Determine the (x, y) coordinate at the center of the cell enclosing the given text.  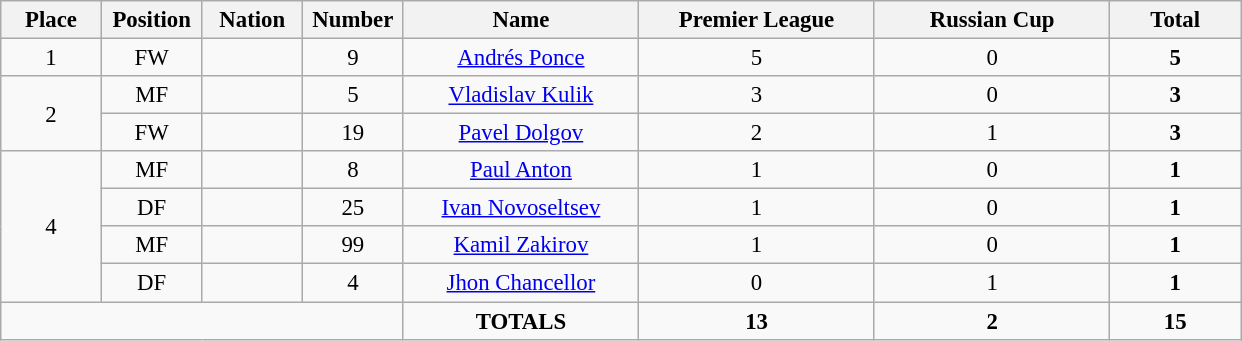
Kamil Zakirov (521, 245)
Nation (252, 20)
Vladislav Kulik (521, 95)
Andrés Ponce (521, 58)
Number (354, 20)
TOTALS (521, 321)
Position (152, 20)
Jhon Chancellor (521, 283)
Russian Cup (992, 20)
Name (521, 20)
25 (354, 208)
9 (354, 58)
Pavel Dolgov (521, 133)
Place (52, 20)
Premier League (757, 20)
99 (354, 245)
13 (757, 321)
8 (354, 170)
15 (1176, 321)
Ivan Novoseltsev (521, 208)
19 (354, 133)
Paul Anton (521, 170)
Total (1176, 20)
